Locate the cell with the specified text and output its (X, Y) center coordinate. 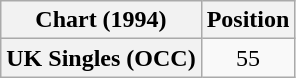
Chart (1994) (101, 20)
UK Singles (OCC) (101, 58)
55 (248, 58)
Position (248, 20)
